Provide the (X, Y) coordinate of the cell's center where the given text is located.  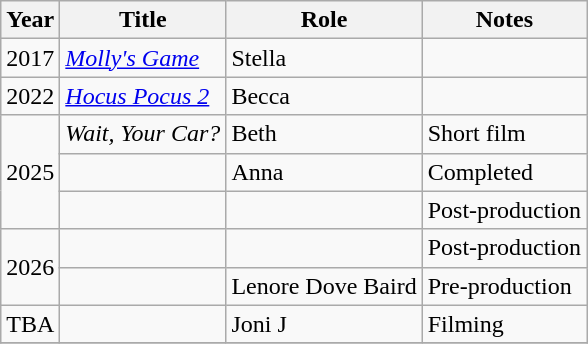
Filming (504, 324)
Beth (324, 134)
Joni J (324, 324)
2017 (30, 58)
Anna (324, 172)
2022 (30, 96)
2025 (30, 172)
Molly's Game (143, 58)
Pre-production (504, 286)
Stella (324, 58)
Short film (504, 134)
Lenore Dove Baird (324, 286)
2026 (30, 267)
Becca (324, 96)
Title (143, 20)
Year (30, 20)
Notes (504, 20)
TBA (30, 324)
Wait, Your Car? (143, 134)
Hocus Pocus 2 (143, 96)
Role (324, 20)
Completed (504, 172)
